Identify which cell holds the provided text, then report its (X, Y) central coordinate. 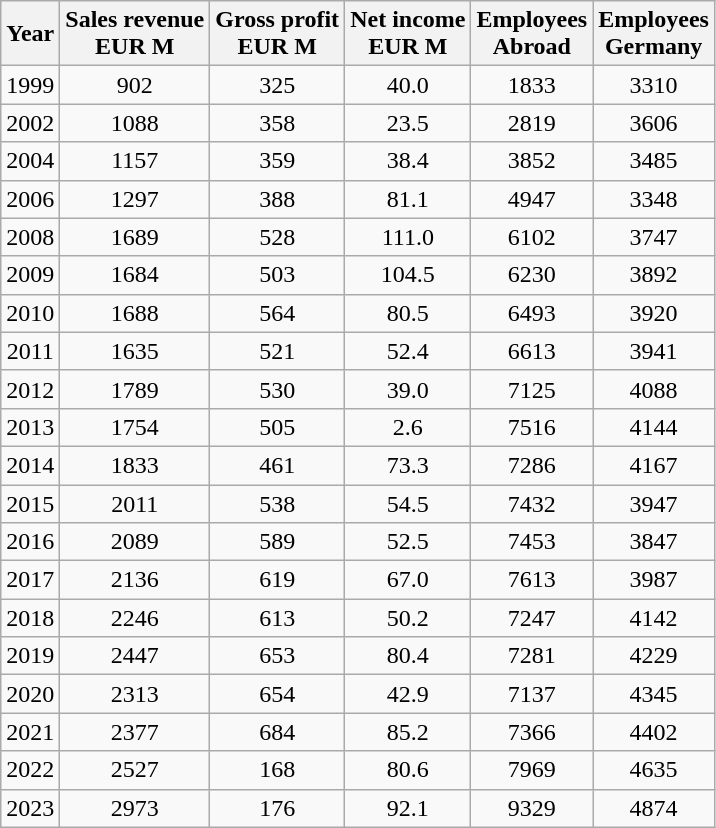
EmployeesGermany (654, 34)
1635 (135, 351)
40.0 (408, 85)
4635 (654, 770)
1688 (135, 313)
1297 (135, 199)
6230 (532, 275)
2004 (30, 161)
6493 (532, 313)
2010 (30, 313)
538 (278, 503)
80.4 (408, 656)
1999 (30, 85)
359 (278, 161)
4947 (532, 199)
2313 (135, 694)
81.1 (408, 199)
3941 (654, 351)
38.4 (408, 161)
1754 (135, 427)
388 (278, 199)
7125 (532, 389)
50.2 (408, 618)
2020 (30, 694)
111.0 (408, 237)
9329 (532, 808)
358 (278, 123)
613 (278, 618)
2008 (30, 237)
684 (278, 732)
2012 (30, 389)
Year (30, 34)
2.6 (408, 427)
3348 (654, 199)
3747 (654, 237)
3310 (654, 85)
902 (135, 85)
2527 (135, 770)
2014 (30, 465)
Gross profitEUR M (278, 34)
2019 (30, 656)
2013 (30, 427)
92.1 (408, 808)
52.4 (408, 351)
4229 (654, 656)
39.0 (408, 389)
4402 (654, 732)
80.5 (408, 313)
7516 (532, 427)
3947 (654, 503)
7453 (532, 542)
2973 (135, 808)
3852 (532, 161)
3920 (654, 313)
7613 (532, 580)
1157 (135, 161)
530 (278, 389)
2018 (30, 618)
653 (278, 656)
3485 (654, 161)
7286 (532, 465)
67.0 (408, 580)
4142 (654, 618)
7432 (532, 503)
4874 (654, 808)
3606 (654, 123)
2246 (135, 618)
EmployeesAbroad (532, 34)
7281 (532, 656)
503 (278, 275)
2819 (532, 123)
3847 (654, 542)
6102 (532, 237)
6613 (532, 351)
2022 (30, 770)
4167 (654, 465)
654 (278, 694)
2002 (30, 123)
4088 (654, 389)
42.9 (408, 694)
4345 (654, 694)
1088 (135, 123)
Net incomeEUR M (408, 34)
54.5 (408, 503)
176 (278, 808)
80.6 (408, 770)
52.5 (408, 542)
104.5 (408, 275)
168 (278, 770)
3892 (654, 275)
2089 (135, 542)
2016 (30, 542)
2023 (30, 808)
619 (278, 580)
325 (278, 85)
2447 (135, 656)
2006 (30, 199)
2015 (30, 503)
589 (278, 542)
Sales revenueEUR M (135, 34)
1689 (135, 237)
7137 (532, 694)
521 (278, 351)
2009 (30, 275)
85.2 (408, 732)
7969 (532, 770)
3987 (654, 580)
7366 (532, 732)
7247 (532, 618)
4144 (654, 427)
461 (278, 465)
2377 (135, 732)
505 (278, 427)
2021 (30, 732)
73.3 (408, 465)
23.5 (408, 123)
2136 (135, 580)
564 (278, 313)
1684 (135, 275)
2017 (30, 580)
528 (278, 237)
1789 (135, 389)
